From the cell containing the given text, extract its center point as [x, y] coordinate. 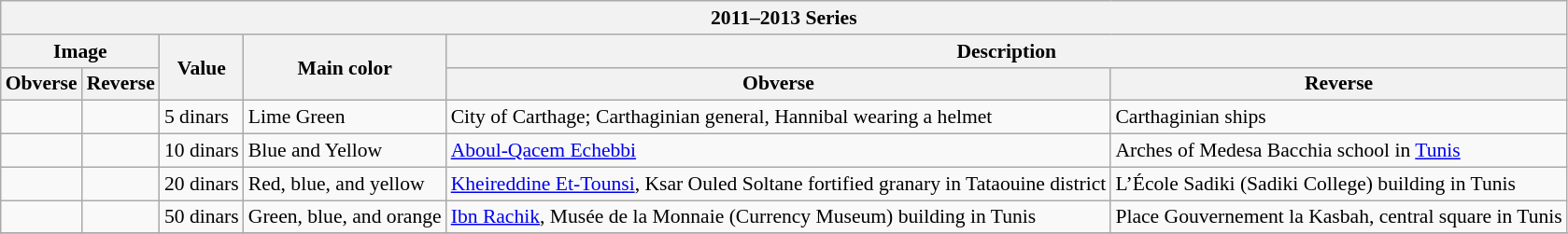
Green, blue, and orange [346, 217]
Arches of Medesa Bacchia school in Tunis [1339, 151]
20 dinars [202, 184]
Lime Green [346, 117]
10 dinars [202, 151]
50 dinars [202, 217]
Red, blue, and yellow [346, 184]
Place Gouvernement la Kasbah, central square in Tunis [1339, 217]
5 dinars [202, 117]
Description [1007, 51]
Ibn Rachik, Musée de la Monnaie (Currency Museum) building in Tunis [779, 217]
Kheireddine Et-Tounsi, Ksar Ouled Soltane fortified granary in Tataouine district [779, 184]
City of Carthage; Carthaginian general, Hannibal wearing a helmet [779, 117]
L’École Sadiki (Sadiki College) building in Tunis [1339, 184]
Blue and Yellow [346, 151]
Main color [346, 67]
Image [80, 51]
Carthaginian ships [1339, 117]
2011–2013 Series [784, 18]
Aboul-Qacem Echebbi [779, 151]
Value [202, 67]
